From the cell containing the given text, extract its center point as [X, Y] coordinate. 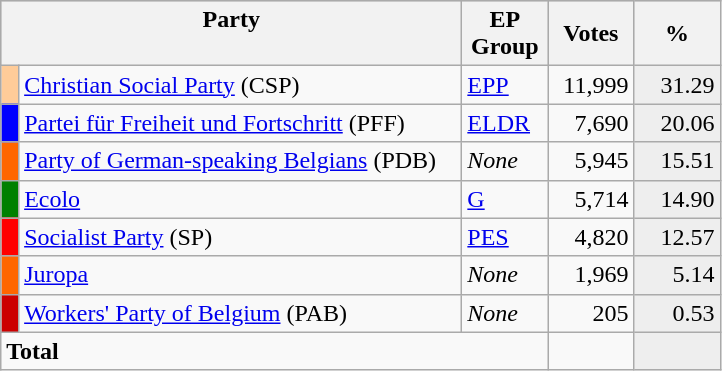
5,714 [591, 199]
Socialist Party (SP) [240, 237]
Juropa [240, 275]
31.29 [677, 85]
Party [232, 34]
G [505, 199]
20.06 [677, 123]
14.90 [677, 199]
12.57 [677, 237]
EPP [505, 85]
4,820 [591, 237]
15.51 [677, 161]
Ecolo [240, 199]
Partei für Freiheit und Fortschritt (PFF) [240, 123]
205 [591, 313]
Workers' Party of Belgium (PAB) [240, 313]
Christian Social Party (CSP) [240, 85]
5,945 [591, 161]
5.14 [677, 275]
Party of German-speaking Belgians (PDB) [240, 161]
Total [274, 351]
7,690 [591, 123]
11,999 [591, 85]
1,969 [591, 275]
EP Group [505, 34]
% [677, 34]
ELDR [505, 123]
PES [505, 237]
0.53 [677, 313]
Votes [591, 34]
